Return [x, y] of the center of cell containing provided text 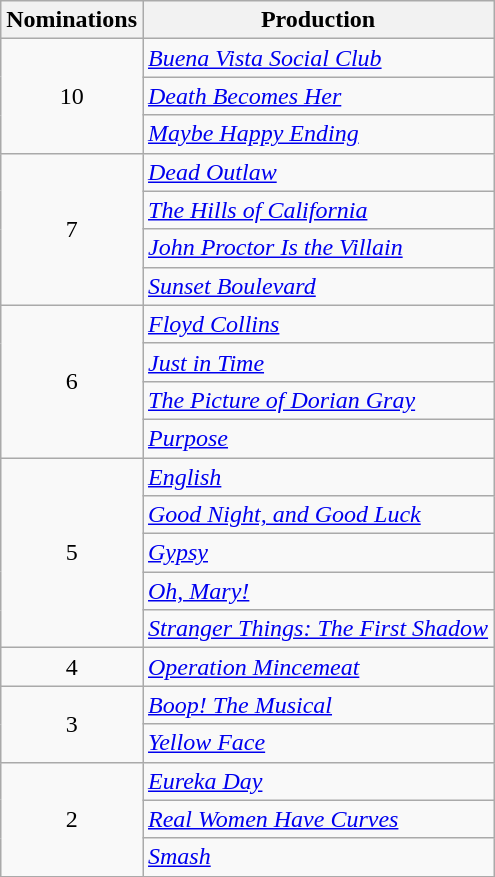
4 [72, 667]
Real Women Have Curves [318, 819]
Nominations [72, 20]
Just in Time [318, 362]
Stranger Things: The First Shadow [318, 629]
2 [72, 819]
The Hills of California [318, 210]
7 [72, 229]
Maybe Happy Ending [318, 134]
Production [318, 20]
The Picture of Dorian Gray [318, 400]
Operation Mincemeat [318, 667]
Yellow Face [318, 743]
Buena Vista Social Club [318, 58]
6 [72, 381]
John Proctor Is the Villain [318, 248]
Smash [318, 857]
Floyd Collins [318, 324]
Good Night, and Good Luck [318, 515]
Oh, Mary! [318, 591]
Boop! The Musical [318, 705]
Sunset Boulevard [318, 286]
5 [72, 553]
Death Becomes Her [318, 96]
English [318, 477]
Purpose [318, 438]
10 [72, 96]
Gypsy [318, 553]
3 [72, 724]
Dead Outlaw [318, 172]
Eureka Day [318, 781]
